Pinpoint the cell where the given text exists, returning its [X, Y] midpoint coordinate. 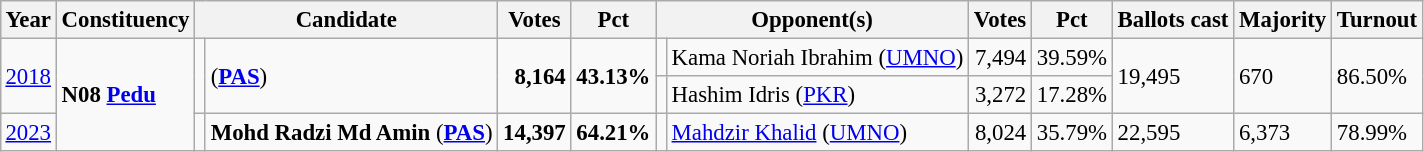
19,495 [1172, 76]
78.99% [1378, 133]
Mahdzir Khalid (UMNO) [817, 133]
14,397 [534, 133]
N08 Pedu [125, 94]
Majority [1283, 20]
6,373 [1283, 133]
Turnout [1378, 20]
22,595 [1172, 133]
17.28% [1072, 95]
7,494 [1000, 57]
8,024 [1000, 133]
Hashim Idris (PKR) [817, 95]
2023 [28, 133]
Ballots cast [1172, 20]
8,164 [534, 76]
Year [28, 20]
39.59% [1072, 57]
Kama Noriah Ibrahim (UMNO) [817, 57]
43.13% [614, 76]
Candidate [346, 20]
86.50% [1378, 76]
Mohd Radzi Md Amin (PAS) [351, 133]
64.21% [614, 133]
(PAS) [351, 76]
35.79% [1072, 133]
2018 [28, 76]
3,272 [1000, 95]
Constituency [125, 20]
670 [1283, 76]
Opponent(s) [812, 20]
